Scan for the cell matching the given text and deliver its (X, Y) coordinate at center. 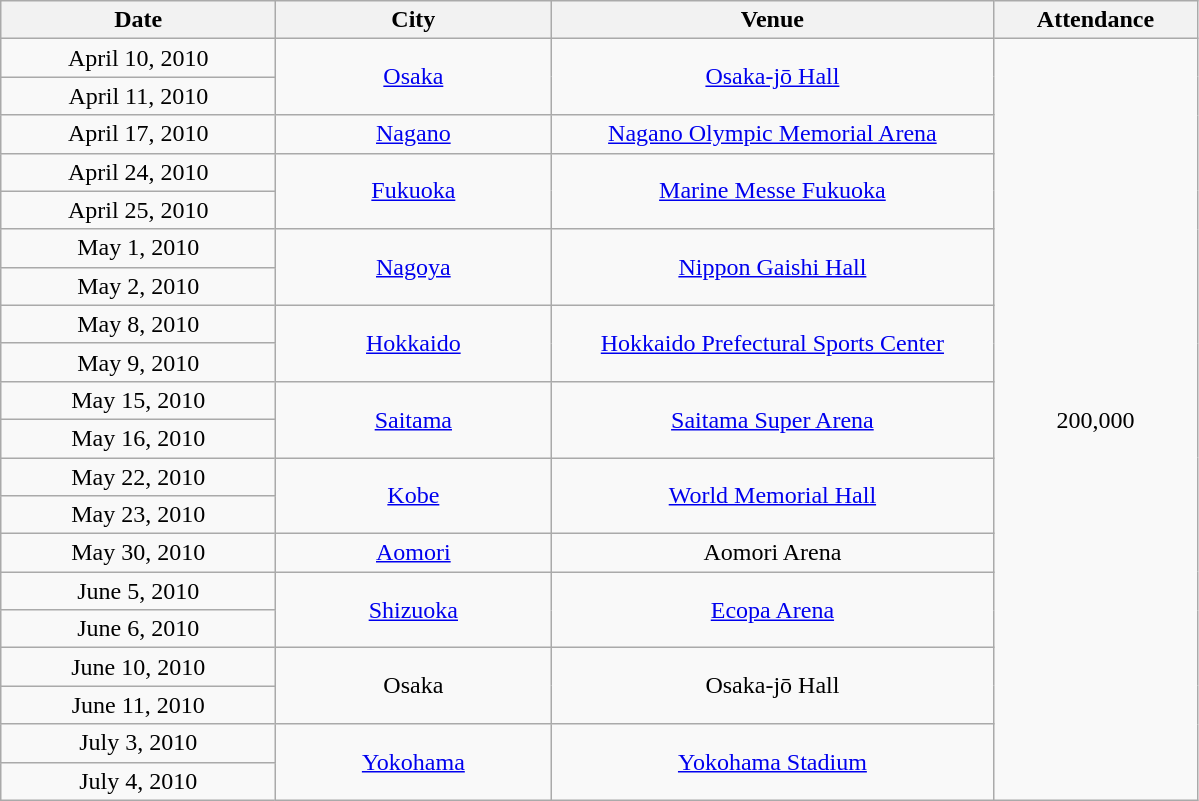
Yokohama Stadium (772, 762)
Nagano Olympic Memorial Arena (772, 134)
Yokohama (414, 762)
April 25, 2010 (138, 210)
May 16, 2010 (138, 438)
Shizuoka (414, 610)
World Memorial Hall (772, 496)
May 23, 2010 (138, 515)
Nippon Gaishi Hall (772, 267)
May 8, 2010 (138, 324)
Kobe (414, 496)
April 17, 2010 (138, 134)
Hokkaido (414, 343)
May 2, 2010 (138, 286)
Nagoya (414, 267)
July 4, 2010 (138, 781)
Date (138, 20)
May 22, 2010 (138, 477)
200,000 (1096, 420)
April 24, 2010 (138, 172)
May 1, 2010 (138, 248)
Attendance (1096, 20)
Aomori (414, 553)
Saitama Super Arena (772, 419)
April 11, 2010 (138, 96)
Hokkaido Prefectural Sports Center (772, 343)
Aomori Arena (772, 553)
June 10, 2010 (138, 667)
Venue (772, 20)
Saitama (414, 419)
May 15, 2010 (138, 400)
June 5, 2010 (138, 591)
July 3, 2010 (138, 743)
Nagano (414, 134)
May 9, 2010 (138, 362)
June 11, 2010 (138, 705)
City (414, 20)
Ecopa Arena (772, 610)
May 30, 2010 (138, 553)
Fukuoka (414, 191)
June 6, 2010 (138, 629)
April 10, 2010 (138, 58)
Marine Messe Fukuoka (772, 191)
